Extract the [X, Y] coordinate from the center of the cell holding the provided text.  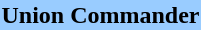
Union Commander [100, 15]
